Extract the (X, Y) coordinate from the center of the cell holding the provided text.  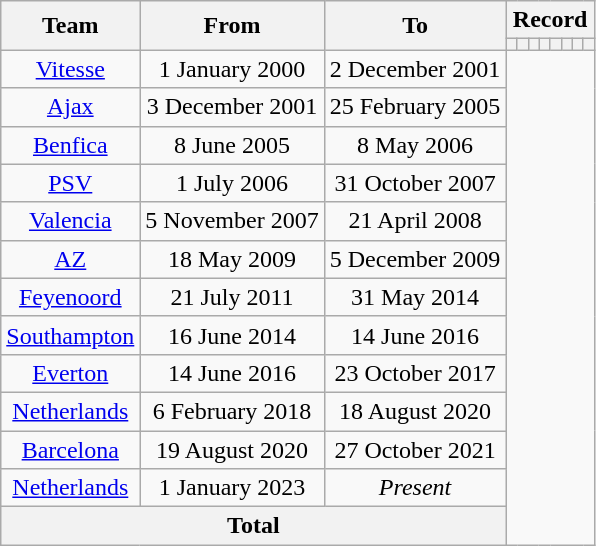
AZ (70, 259)
2 December 2001 (415, 69)
8 May 2006 (415, 145)
Benfica (70, 145)
8 June 2005 (232, 145)
25 February 2005 (415, 107)
19 August 2020 (232, 449)
6 February 2018 (232, 411)
18 August 2020 (415, 411)
Team (70, 26)
From (232, 26)
1 July 2006 (232, 183)
Feyenoord (70, 297)
To (415, 26)
Southampton (70, 335)
31 October 2007 (415, 183)
Barcelona (70, 449)
31 May 2014 (415, 297)
1 January 2023 (232, 488)
27 October 2021 (415, 449)
5 November 2007 (232, 221)
Everton (70, 373)
Ajax (70, 107)
Record (550, 20)
Vitesse (70, 69)
Present (415, 488)
Total (254, 526)
PSV (70, 183)
18 May 2009 (232, 259)
21 July 2011 (232, 297)
Valencia (70, 221)
3 December 2001 (232, 107)
16 June 2014 (232, 335)
21 April 2008 (415, 221)
1 January 2000 (232, 69)
23 October 2017 (415, 373)
5 December 2009 (415, 259)
